Extract the (X, Y) coordinate from the center of the cell holding the provided text.  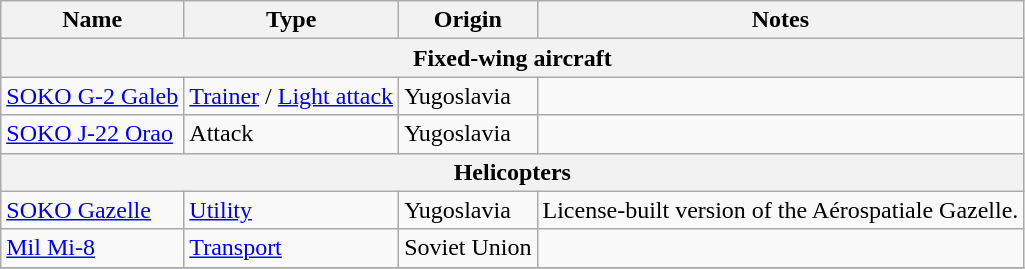
Notes (780, 20)
Utility (292, 210)
Type (292, 20)
Trainer / Light attack (292, 96)
SOKO G-2 Galeb (92, 96)
SOKO Gazelle (92, 210)
Transport (292, 248)
Origin (468, 20)
Name (92, 20)
Soviet Union (468, 248)
Helicopters (512, 172)
SOKO J-22 Orao (92, 134)
License-built version of the Aérospatiale Gazelle. (780, 210)
Mil Mi-8 (92, 248)
Fixed-wing aircraft (512, 58)
Attack (292, 134)
